For the text-containing cell, return its midpoint in (X, Y) coordinate format. 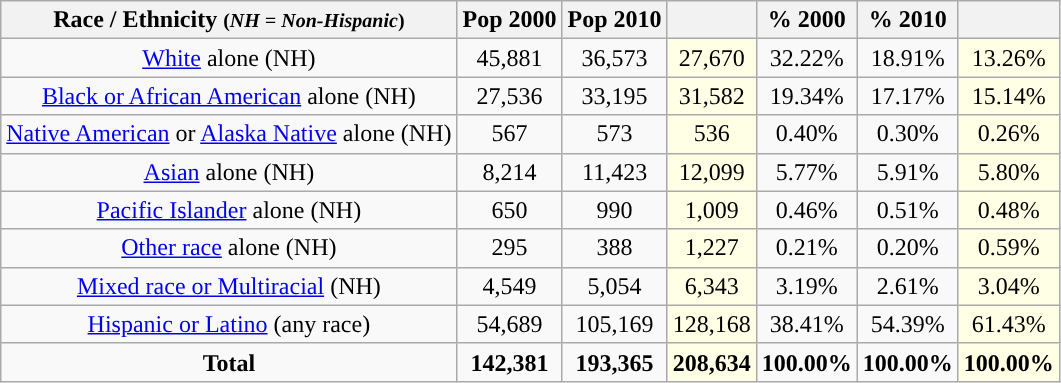
6,343 (712, 286)
27,536 (510, 96)
5,054 (614, 286)
54.39% (908, 324)
Race / Ethnicity (NH = Non-Hispanic) (229, 20)
White alone (NH) (229, 58)
38.41% (806, 324)
573 (614, 134)
650 (510, 210)
5.80% (1008, 172)
Total (229, 362)
36,573 (614, 58)
0.40% (806, 134)
536 (712, 134)
45,881 (510, 58)
0.51% (908, 210)
0.30% (908, 134)
31,582 (712, 96)
Pop 2010 (614, 20)
0.26% (1008, 134)
17.17% (908, 96)
19.34% (806, 96)
11,423 (614, 172)
5.91% (908, 172)
567 (510, 134)
142,381 (510, 362)
105,169 (614, 324)
% 2010 (908, 20)
15.14% (1008, 96)
0.48% (1008, 210)
295 (510, 248)
Black or African American alone (NH) (229, 96)
1,227 (712, 248)
Hispanic or Latino (any race) (229, 324)
0.46% (806, 210)
54,689 (510, 324)
4,549 (510, 286)
Other race alone (NH) (229, 248)
1,009 (712, 210)
0.20% (908, 248)
3.19% (806, 286)
0.21% (806, 248)
33,195 (614, 96)
990 (614, 210)
Asian alone (NH) (229, 172)
Native American or Alaska Native alone (NH) (229, 134)
3.04% (1008, 286)
0.59% (1008, 248)
Pop 2000 (510, 20)
27,670 (712, 58)
32.22% (806, 58)
2.61% (908, 286)
8,214 (510, 172)
193,365 (614, 362)
5.77% (806, 172)
388 (614, 248)
13.26% (1008, 58)
61.43% (1008, 324)
12,099 (712, 172)
Pacific Islander alone (NH) (229, 210)
Mixed race or Multiracial (NH) (229, 286)
208,634 (712, 362)
18.91% (908, 58)
% 2000 (806, 20)
128,168 (712, 324)
